Locate the cell with the specified text and output its (X, Y) center coordinate. 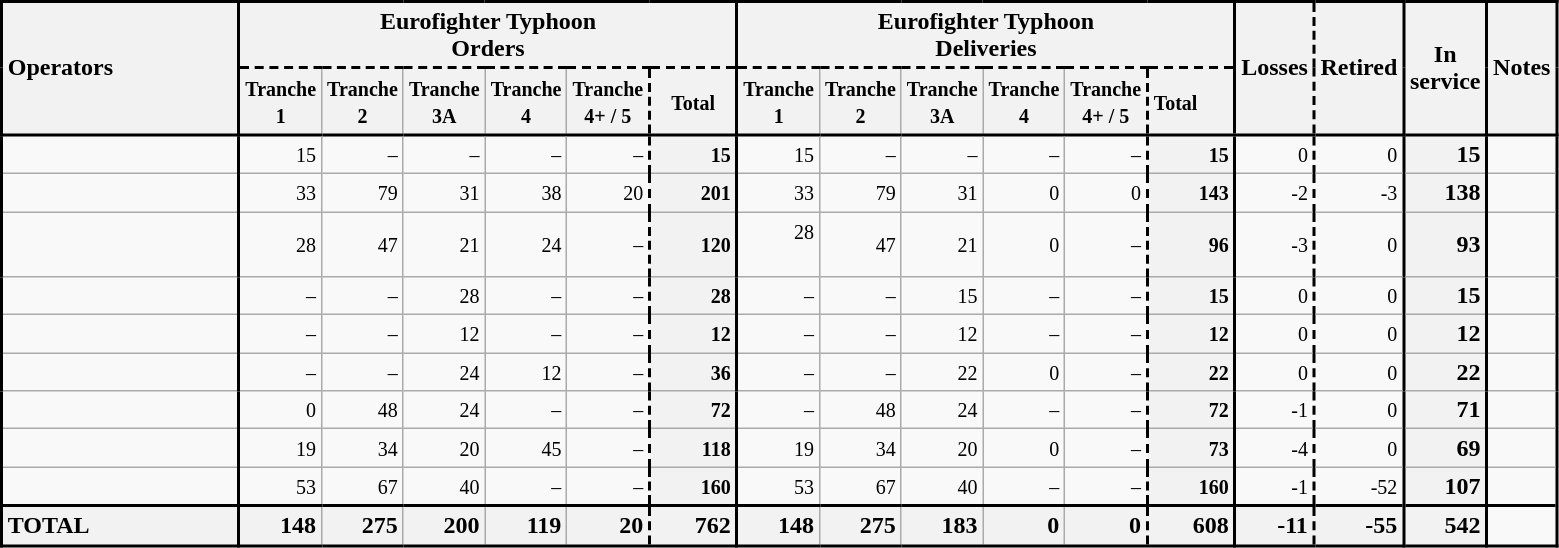
200 (444, 526)
118 (693, 448)
-11 (1274, 526)
96 (1191, 244)
Retired (1358, 68)
45 (526, 448)
Notes (1522, 68)
138 (1446, 192)
71 (1446, 410)
119 (526, 526)
-2 (1274, 192)
Eurofighter TyphoonDeliveries (986, 36)
36 (693, 372)
Losses (1274, 68)
In service (1446, 68)
183 (942, 526)
107 (1446, 486)
38 (526, 192)
Eurofighter TyphoonOrders (488, 36)
762 (693, 526)
-4 (1274, 448)
69 (1446, 448)
73 (1191, 448)
TOTAL (121, 526)
93 (1446, 244)
143 (1191, 192)
-55 (1358, 526)
Operators (121, 68)
608 (1191, 526)
-52 (1358, 486)
201 (693, 192)
542 (1446, 526)
120 (693, 244)
